Pinpoint the cell where the given text exists, returning its (X, Y) midpoint coordinate. 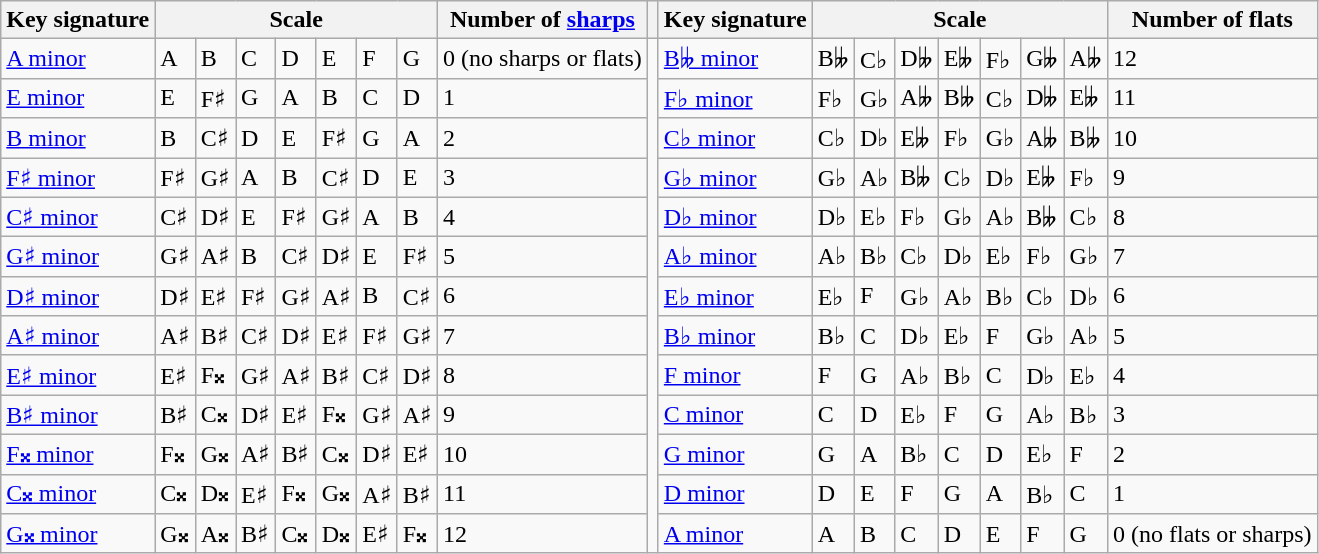
A♭ minor (735, 257)
F𝄪 minor (78, 454)
C minor (735, 415)
G♯ minor (78, 257)
0 (no sharps or flats) (543, 59)
G♭ minor (735, 178)
E minor (78, 98)
0 (no flats or sharps) (1212, 534)
B♭ minor (735, 336)
A𝄪 (215, 534)
Number of flats (1212, 20)
D♭ minor (735, 217)
C𝄪 minor (78, 494)
F♭ minor (735, 98)
G𝄪 minor (78, 534)
A♯ minor (78, 336)
E♯ minor (78, 375)
Number of sharps (543, 20)
B♯ minor (78, 415)
G minor (735, 454)
B minor (78, 138)
B𝄫 minor (735, 59)
C♯ minor (78, 217)
E♭ minor (735, 296)
C♭ minor (735, 138)
D♯ minor (78, 296)
F♯ minor (78, 178)
F minor (735, 375)
D minor (735, 494)
G𝄫 (1042, 59)
